Search for the cell housing the specified text and yield its [x, y] center coordinate. 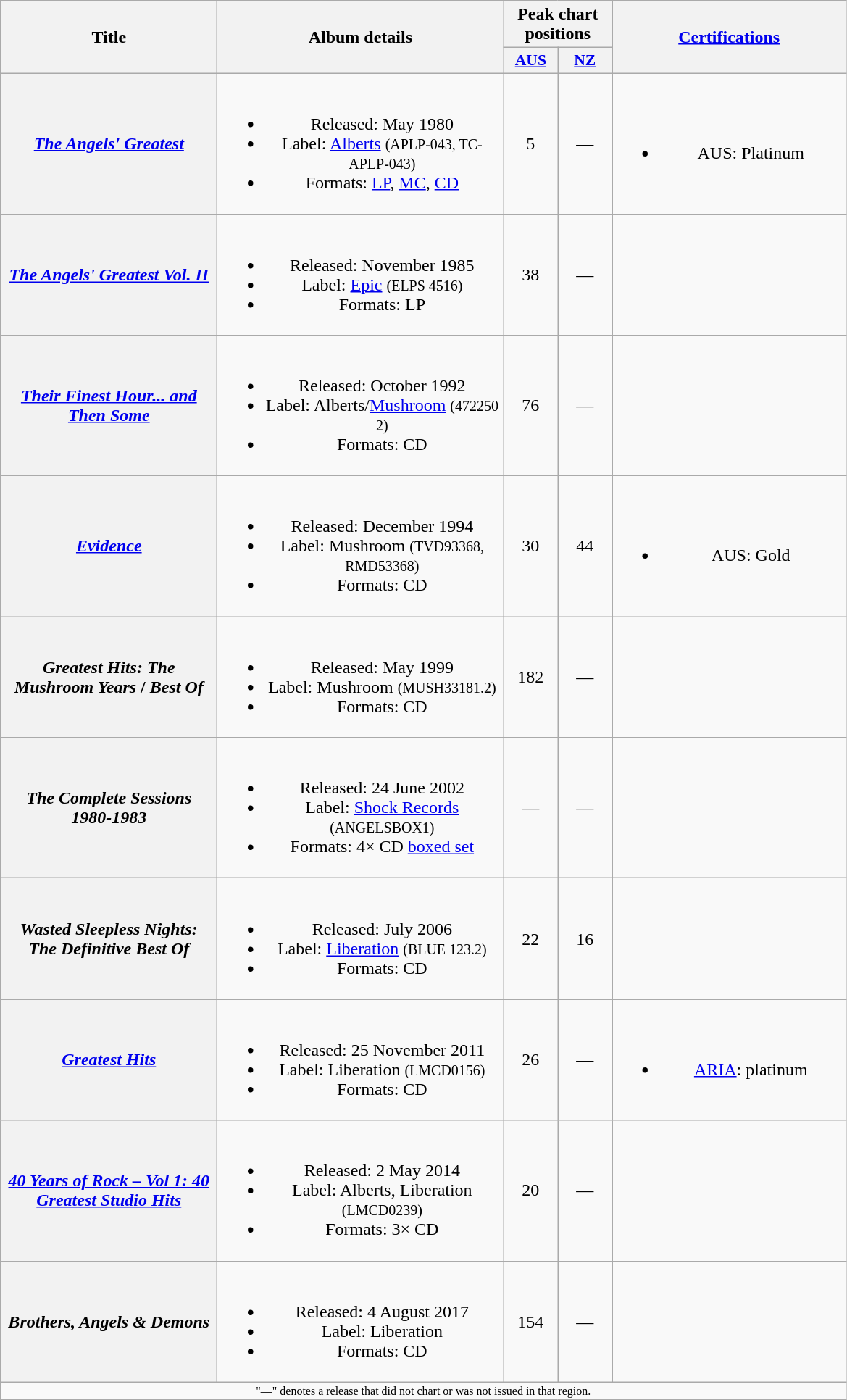
The Angels' Greatest [109, 143]
Released: November 1985Label: Epic (ELPS 4516)Formats: LP [361, 275]
Greatest Hits: The Mushroom Years / Best Of [109, 677]
38 [530, 275]
Album details [361, 38]
NZ [585, 61]
26 [530, 1059]
AUS [530, 61]
Evidence [109, 546]
The Complete Sessions 1980-1983 [109, 808]
40 Years of Rock – Vol 1: 40 Greatest Studio Hits [109, 1191]
Wasted Sleepless Nights: The Definitive Best Of [109, 939]
5 [530, 143]
ARIA: platinum [729, 1059]
Released: 2 May 2014Label: Alberts, Liberation (LMCD0239)Formats: 3× CD [361, 1191]
30 [530, 546]
Released: 4 August 2017Label: LiberationFormats: CD [361, 1322]
16 [585, 939]
22 [530, 939]
Greatest Hits [109, 1059]
AUS: Gold [729, 546]
"—" denotes a release that did not chart or was not issued in that region. [423, 1391]
44 [585, 546]
The Angels' Greatest Vol. II [109, 275]
182 [530, 677]
Released: May 1980Label: Alberts (APLP-043, TC-APLP-043)Formats: LP, MC, CD [361, 143]
Released: May 1999Label: Mushroom (MUSH33181.2)Formats: CD [361, 677]
AUS: Platinum [729, 143]
Title [109, 38]
Brothers, Angels & Demons [109, 1322]
Peak chart positions [558, 25]
Certifications [729, 38]
Released: July 2006Label: Liberation (BLUE 123.2)Formats: CD [361, 939]
20 [530, 1191]
Released: December 1994Label: Mushroom (TVD93368, RMD53368)Formats: CD [361, 546]
76 [530, 406]
154 [530, 1322]
Released: 24 June 2002Label: Shock Records (ANGELSBOX1)Formats: 4× CD boxed set [361, 808]
Released: October 1992Label: Alberts/Mushroom (472250 2)Formats: CD [361, 406]
Their Finest Hour... and Then Some [109, 406]
Released: 25 November 2011Label: Liberation (LMCD0156)Formats: CD [361, 1059]
